Find where the given text appears and provide that cell's center as (x, y) coordinate. 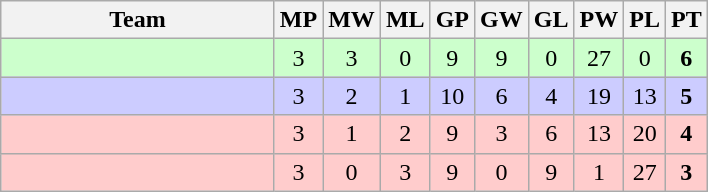
GL (551, 20)
GW (502, 20)
Team (138, 20)
MW (352, 20)
ML (405, 20)
5 (687, 96)
PT (687, 20)
GP (452, 20)
PW (599, 20)
20 (645, 134)
MP (298, 20)
10 (452, 96)
PL (645, 20)
19 (599, 96)
